Scan for the cell matching the given text and deliver its (x, y) coordinate at center. 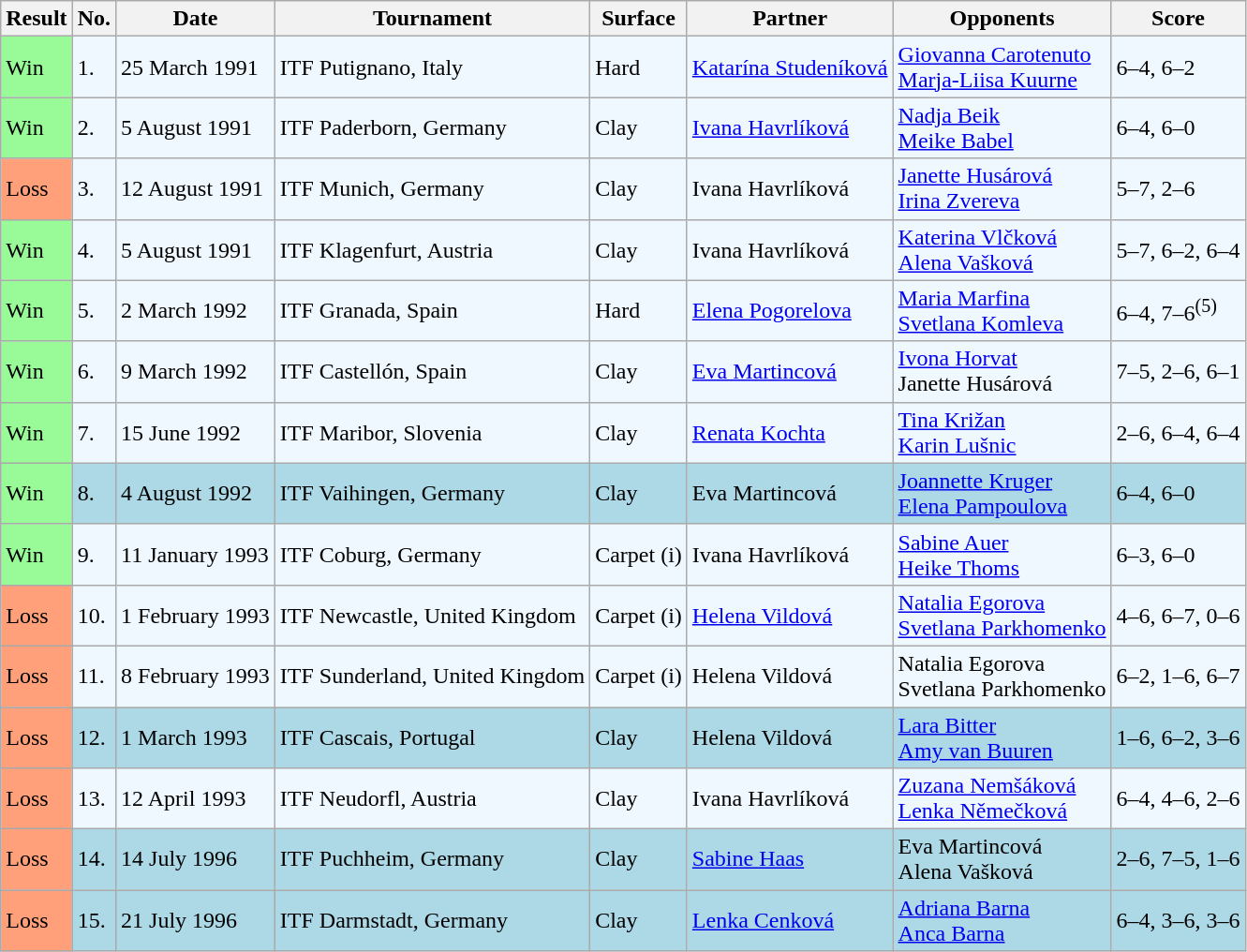
Lenka Cenková (790, 920)
14. (94, 860)
Sabine Auer Heike Thoms (1002, 555)
12 April 1993 (196, 798)
No. (94, 19)
8. (94, 493)
14 July 1996 (196, 860)
6–3, 6–0 (1179, 555)
15. (94, 920)
1 February 1993 (196, 615)
Joannette Kruger Elena Pampoulova (1002, 493)
ITF Klagenfurt, Austria (432, 249)
6. (94, 371)
Katarína Studeníková (790, 67)
Result (37, 19)
Zuzana Nemšáková Lenka Němečková (1002, 798)
Giovanna Carotenuto Marja-Liisa Kuurne (1002, 67)
Janette Husárová Irina Zvereva (1002, 189)
5–7, 6–2, 6–4 (1179, 249)
Tina Križan Karin Lušnic (1002, 433)
Ivona Horvat Janette Husárová (1002, 371)
ITF Paderborn, Germany (432, 127)
Maria Marfina Svetlana Komleva (1002, 311)
1–6, 6–2, 3–6 (1179, 736)
Renata Kochta (790, 433)
ITF Granada, Spain (432, 311)
ITF Coburg, Germany (432, 555)
2–6, 7–5, 1–6 (1179, 860)
Elena Pogorelova (790, 311)
9. (94, 555)
6–2, 1–6, 6–7 (1179, 677)
Lara Bitter Amy van Buuren (1002, 736)
7. (94, 433)
9 March 1992 (196, 371)
2. (94, 127)
6–4, 3–6, 3–6 (1179, 920)
ITF Sunderland, United Kingdom (432, 677)
ITF Puchheim, Germany (432, 860)
Sabine Haas (790, 860)
6–4, 6–2 (1179, 67)
ITF Maribor, Slovenia (432, 433)
Katerina Vlčková Alena Vašková (1002, 249)
Partner (790, 19)
ITF Cascais, Portugal (432, 736)
ITF Putignano, Italy (432, 67)
ITF Munich, Germany (432, 189)
3. (94, 189)
Eva Martincová Alena Vašková (1002, 860)
2–6, 6–4, 6–4 (1179, 433)
Adriana Barna Anca Barna (1002, 920)
ITF Vaihingen, Germany (432, 493)
4 August 1992 (196, 493)
1 March 1993 (196, 736)
12. (94, 736)
ITF Darmstadt, Germany (432, 920)
12 August 1991 (196, 189)
Date (196, 19)
Score (1179, 19)
11. (94, 677)
2 March 1992 (196, 311)
11 January 1993 (196, 555)
25 March 1991 (196, 67)
Surface (639, 19)
ITF Neudorfl, Austria (432, 798)
4. (94, 249)
21 July 1996 (196, 920)
6–4, 4–6, 2–6 (1179, 798)
13. (94, 798)
10. (94, 615)
6–4, 7–6(5) (1179, 311)
Nadja Beik Meike Babel (1002, 127)
ITF Newcastle, United Kingdom (432, 615)
Opponents (1002, 19)
5. (94, 311)
8 February 1993 (196, 677)
15 June 1992 (196, 433)
1. (94, 67)
7–5, 2–6, 6–1 (1179, 371)
5–7, 2–6 (1179, 189)
ITF Castellón, Spain (432, 371)
Tournament (432, 19)
4–6, 6–7, 0–6 (1179, 615)
